Extract the [x, y] coordinate from the center of the cell holding the provided text.  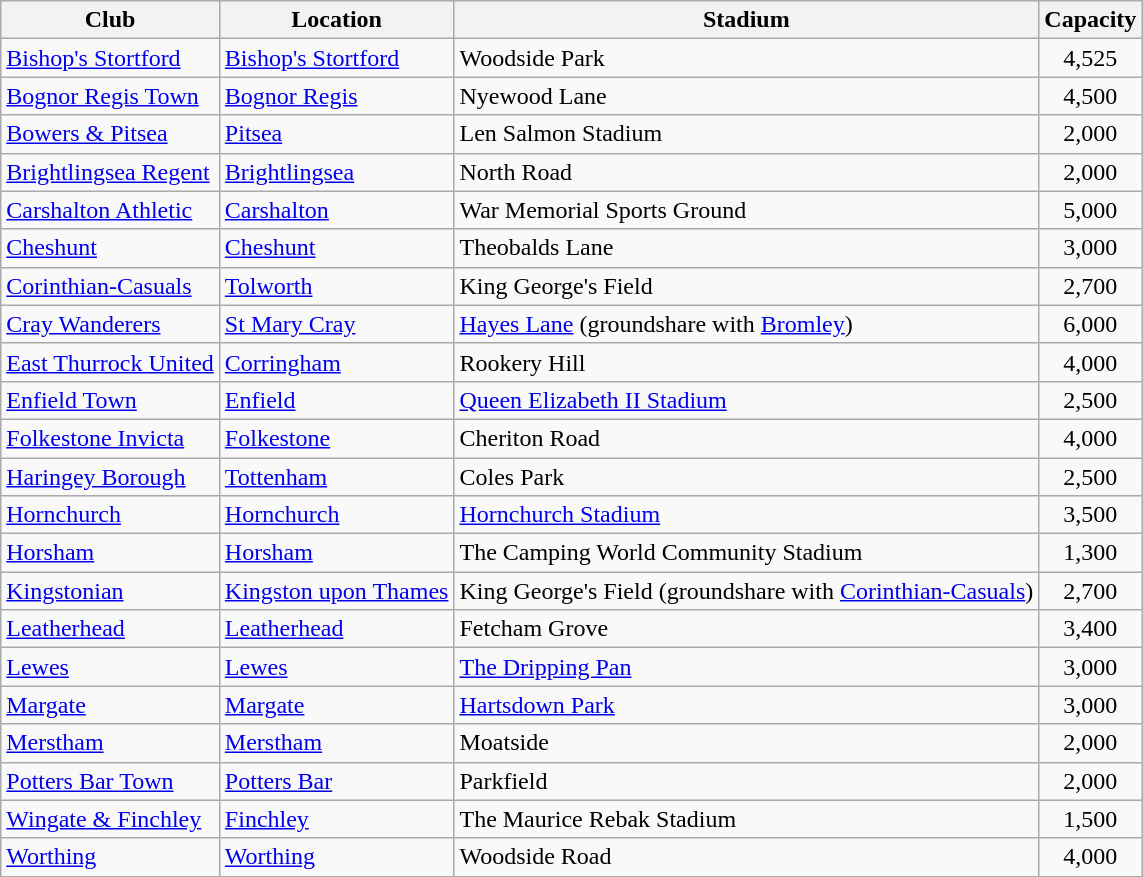
Folkestone [336, 438]
3,500 [1090, 515]
Theobalds Lane [746, 248]
Bowers & Pitsea [110, 134]
Woodside Park [746, 58]
1,300 [1090, 553]
King George's Field (groundshare with Corinthian-Casuals) [746, 591]
1,500 [1090, 819]
Coles Park [746, 477]
Tolworth [336, 286]
Parkfield [746, 781]
Potters Bar Town [110, 781]
Folkestone Invicta [110, 438]
Kingstonian [110, 591]
Carshalton [336, 210]
Rookery Hill [746, 362]
Len Salmon Stadium [746, 134]
Bognor Regis Town [110, 96]
Cheriton Road [746, 438]
3,400 [1090, 629]
Cray Wanderers [110, 324]
Carshalton Athletic [110, 210]
Club [110, 20]
Brightlingsea Regent [110, 172]
5,000 [1090, 210]
Corinthian-Casuals [110, 286]
Enfield [336, 400]
Corringham [336, 362]
Hornchurch Stadium [746, 515]
6,000 [1090, 324]
Finchley [336, 819]
Tottenham [336, 477]
Queen Elizabeth II Stadium [746, 400]
Nyewood Lane [746, 96]
Fetcham Grove [746, 629]
Brightlingsea [336, 172]
Haringey Borough [110, 477]
War Memorial Sports Ground [746, 210]
Woodside Road [746, 857]
Hartsdown Park [746, 705]
North Road [746, 172]
4,500 [1090, 96]
Hayes Lane (groundshare with Bromley) [746, 324]
Pitsea [336, 134]
Moatside [746, 743]
Potters Bar [336, 781]
The Maurice Rebak Stadium [746, 819]
Bognor Regis [336, 96]
Kingston upon Thames [336, 591]
4,525 [1090, 58]
The Camping World Community Stadium [746, 553]
Location [336, 20]
The Dripping Pan [746, 667]
Wingate & Finchley [110, 819]
Capacity [1090, 20]
St Mary Cray [336, 324]
Stadium [746, 20]
King George's Field [746, 286]
Enfield Town [110, 400]
East Thurrock United [110, 362]
